From the cell containing the given text, extract its center point as (x, y) coordinate. 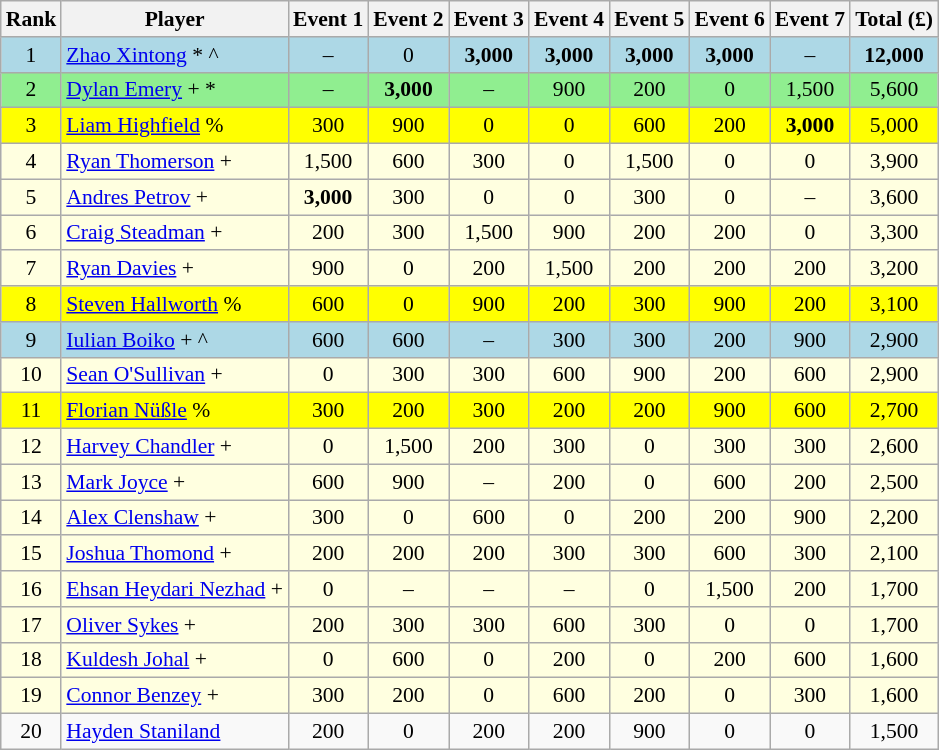
Harvey Chandler + (174, 447)
5,000 (894, 126)
17 (32, 625)
Event 6 (729, 19)
Joshua Thomond + (174, 554)
Ehsan Heydari Nezhad + (174, 589)
12 (32, 447)
4 (32, 162)
Hayden Staniland (174, 732)
11 (32, 411)
Total (£) (894, 19)
5,600 (894, 90)
6 (32, 233)
Kuldesh Johal + (174, 660)
10 (32, 375)
3,200 (894, 269)
3,300 (894, 233)
5 (32, 197)
7 (32, 269)
16 (32, 589)
1 (32, 55)
15 (32, 554)
Dylan Emery + * (174, 90)
Oliver Sykes + (174, 625)
Ryan Davies + (174, 269)
Steven Hallworth % (174, 304)
2,500 (894, 482)
2,100 (894, 554)
Craig Steadman + (174, 233)
2,700 (894, 411)
3,900 (894, 162)
Florian Nüßle % (174, 411)
Event 4 (569, 19)
3,100 (894, 304)
2,600 (894, 447)
3 (32, 126)
Alex Clenshaw + (174, 518)
Event 7 (810, 19)
Iulian Boiko + ^ (174, 340)
8 (32, 304)
Zhao Xintong * ^ (174, 55)
2,200 (894, 518)
14 (32, 518)
9 (32, 340)
Connor Benzey + (174, 696)
2 (32, 90)
Event 3 (489, 19)
Liam Highfield % (174, 126)
Player (174, 19)
12,000 (894, 55)
20 (32, 732)
Event 5 (649, 19)
Event 1 (328, 19)
Andres Petrov + (174, 197)
Rank (32, 19)
19 (32, 696)
Ryan Thomerson + (174, 162)
18 (32, 660)
Mark Joyce + (174, 482)
13 (32, 482)
3,600 (894, 197)
Event 2 (408, 19)
Sean O'Sullivan + (174, 375)
